Output the (x, y) coordinate of the center of the cell containing the given text.  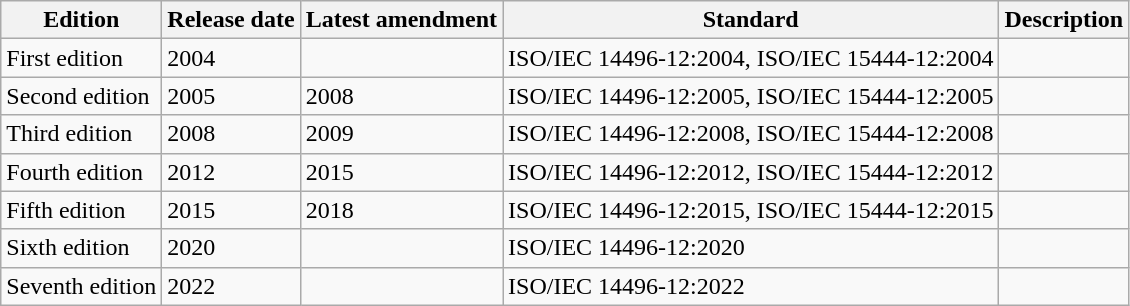
Fifth edition (82, 210)
2009 (401, 134)
ISO/IEC 14496-12:2012, ISO/IEC 15444-12:2012 (751, 172)
Second edition (82, 96)
2020 (231, 248)
Fourth edition (82, 172)
Edition (82, 20)
ISO/IEC 14496-12:2015, ISO/IEC 15444-12:2015 (751, 210)
Latest amendment (401, 20)
Release date (231, 20)
Description (1064, 20)
Third edition (82, 134)
2005 (231, 96)
Seventh edition (82, 286)
ISO/IEC 14496-12:2005, ISO/IEC 15444-12:2005 (751, 96)
2004 (231, 58)
2012 (231, 172)
2018 (401, 210)
ISO/IEC 14496-12:2022 (751, 286)
Standard (751, 20)
Sixth edition (82, 248)
2022 (231, 286)
ISO/IEC 14496-12:2020 (751, 248)
First edition (82, 58)
ISO/IEC 14496-12:2004, ISO/IEC 15444-12:2004 (751, 58)
ISO/IEC 14496-12:2008, ISO/IEC 15444-12:2008 (751, 134)
